For the text-containing cell, return its midpoint in [X, Y] coordinate format. 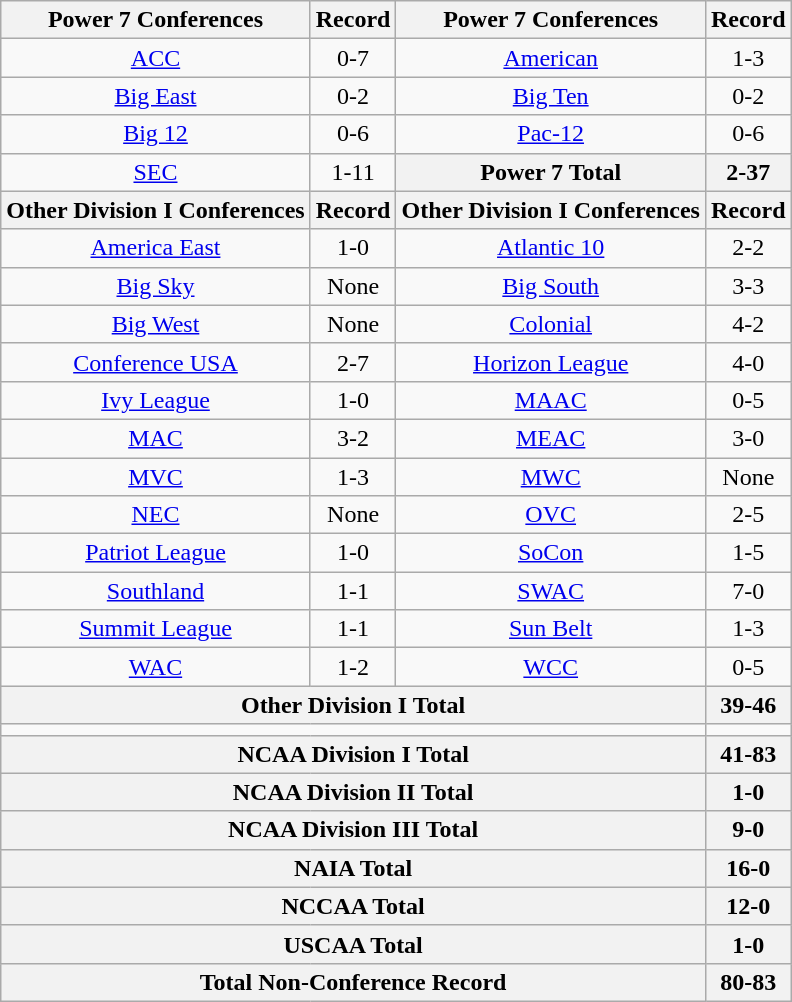
16-0 [748, 868]
12-0 [748, 906]
Big Sky [156, 286]
Big West [156, 324]
WAC [156, 667]
Conference USA [156, 362]
NCAA Division I Total [354, 754]
80-83 [748, 982]
NAIA Total [354, 868]
MEAC [550, 438]
Other Division I Total [354, 705]
NCAA Division II Total [354, 792]
Big East [156, 96]
1-11 [353, 172]
Southland [156, 591]
Horizon League [550, 362]
41-83 [748, 754]
1-2 [353, 667]
Atlantic 10 [550, 248]
SoCon [550, 553]
MVC [156, 477]
2-5 [748, 515]
America East [156, 248]
Power 7 Total [550, 172]
3-2 [353, 438]
2-2 [748, 248]
USCAA Total [354, 944]
3-0 [748, 438]
MWC [550, 477]
Patriot League [156, 553]
9-0 [748, 830]
MAAC [550, 400]
Colonial [550, 324]
0-7 [353, 58]
4-0 [748, 362]
NEC [156, 515]
OVC [550, 515]
Ivy League [156, 400]
4-2 [748, 324]
Big South [550, 286]
Big Ten [550, 96]
WCC [550, 667]
39-46 [748, 705]
Summit League [156, 629]
Sun Belt [550, 629]
1-5 [748, 553]
NCCAA Total [354, 906]
2-7 [353, 362]
SWAC [550, 591]
American [550, 58]
NCAA Division III Total [354, 830]
MAC [156, 438]
2-37 [748, 172]
3-3 [748, 286]
SEC [156, 172]
7-0 [748, 591]
Big 12 [156, 134]
Total Non-Conference Record [354, 982]
ACC [156, 58]
Pac-12 [550, 134]
